Return the [X, Y] coordinate for the center point of the cell that contains the specified text.  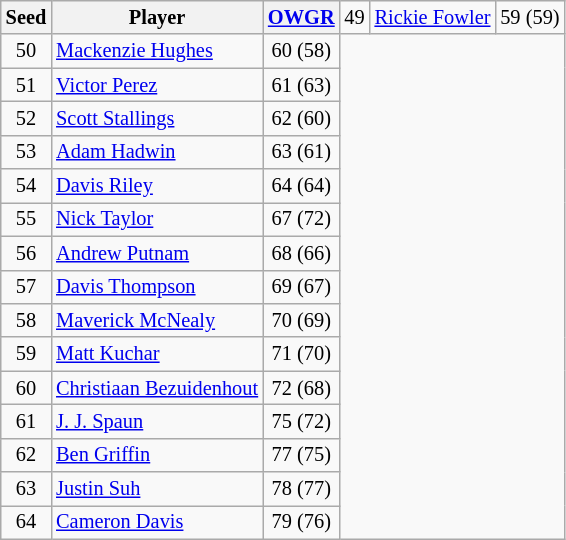
62 [26, 455]
Christiaan Bezuidenhout [157, 388]
62 (60) [301, 118]
J. J. Spaun [157, 421]
71 (70) [301, 354]
Seed [26, 17]
Davis Riley [157, 186]
49 [355, 17]
60 (58) [301, 51]
58 [26, 320]
64 (64) [301, 186]
54 [26, 186]
61 (63) [301, 85]
Victor Perez [157, 85]
Matt Kuchar [157, 354]
OWGR [301, 17]
59 (59) [530, 17]
57 [26, 287]
60 [26, 388]
72 (68) [301, 388]
Davis Thompson [157, 287]
55 [26, 219]
79 (76) [301, 522]
52 [26, 118]
Scott Stallings [157, 118]
63 [26, 489]
61 [26, 421]
59 [26, 354]
64 [26, 522]
Nick Taylor [157, 219]
53 [26, 152]
Cameron Davis [157, 522]
Player [157, 17]
Ben Griffin [157, 455]
68 (66) [301, 253]
Mackenzie Hughes [157, 51]
78 (77) [301, 489]
Rickie Fowler [433, 17]
67 (72) [301, 219]
Adam Hadwin [157, 152]
69 (67) [301, 287]
Andrew Putnam [157, 253]
63 (61) [301, 152]
75 (72) [301, 421]
51 [26, 85]
70 (69) [301, 320]
56 [26, 253]
Maverick McNealy [157, 320]
50 [26, 51]
Justin Suh [157, 489]
77 (75) [301, 455]
